For the text-containing cell, return its midpoint in (x, y) coordinate format. 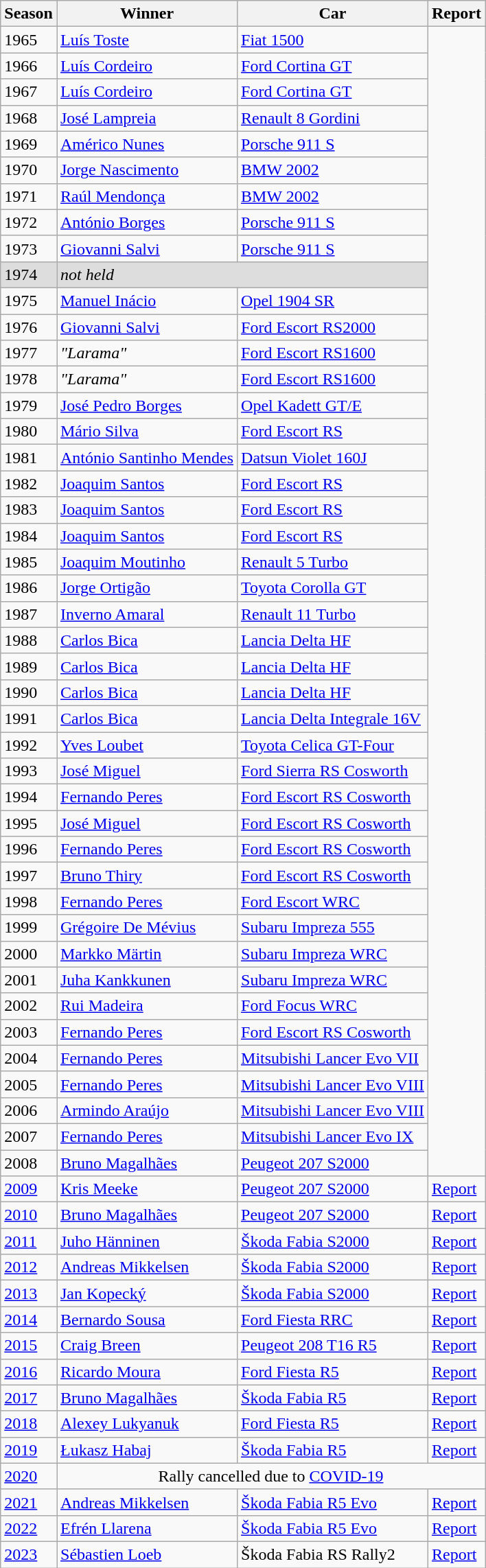
2004 (29, 1058)
2012 (29, 1267)
1976 (29, 327)
1977 (29, 353)
1985 (29, 562)
Ford Escort WRC (333, 902)
José Pedro Borges (147, 406)
2019 (29, 1450)
Subaru Impreza 555 (333, 928)
1980 (29, 432)
Lancia Delta Integrale 16V (333, 718)
2007 (29, 1136)
2001 (29, 980)
1969 (29, 144)
2011 (29, 1241)
Juha Kankkunen (147, 980)
1975 (29, 301)
1983 (29, 510)
1990 (29, 692)
Car (333, 14)
Datsun Violet 160J (333, 458)
Rui Madeira (147, 1006)
Grégoire De Mévius (147, 928)
1988 (29, 640)
1973 (29, 248)
Mitsubishi Lancer Evo VII (333, 1058)
1991 (29, 718)
2008 (29, 1163)
1978 (29, 379)
Joaquim Moutinho (147, 562)
1989 (29, 666)
Bruno Thiry (147, 876)
Renault 11 Turbo (333, 614)
1971 (29, 196)
Efrén Llarena (147, 1528)
Renault 8 Gordini (333, 118)
1967 (29, 92)
2003 (29, 1032)
Ricardo Moura (147, 1372)
1966 (29, 66)
Raúl Mendonça (147, 196)
Alexey Lukyanuk (147, 1424)
Luís Toste (147, 40)
2009 (29, 1189)
Juho Hänninen (147, 1241)
Ford Escort RS2000 (333, 327)
2005 (29, 1084)
Season (29, 14)
Toyota Corolla GT (333, 588)
Markko Märtin (147, 954)
2023 (29, 1554)
Jorge Nascimento (147, 170)
Fiat 1500 (333, 40)
Américo Nunes (147, 144)
1986 (29, 588)
Yves Loubet (147, 745)
2021 (29, 1502)
1974 (29, 274)
1998 (29, 902)
Bernardo Sousa (147, 1320)
2018 (29, 1424)
1997 (29, 876)
Ford Fiesta RRC (333, 1320)
José Lampreia (147, 118)
António Borges (147, 222)
2015 (29, 1346)
1965 (29, 40)
2020 (29, 1476)
1999 (29, 928)
1992 (29, 745)
Opel Kadett GT/E (333, 406)
2016 (29, 1372)
2002 (29, 1006)
1970 (29, 170)
Mitsubishi Lancer Evo IX (333, 1136)
not held (242, 274)
2022 (29, 1528)
António Santinho Mendes (147, 458)
1995 (29, 823)
Craig Breen (147, 1346)
1996 (29, 850)
Ford Sierra RS Cosworth (333, 771)
Armindo Araújo (147, 1110)
Łukasz Habaj (147, 1450)
2010 (29, 1215)
Sébastien Loeb (147, 1554)
Ford Focus WRC (333, 1006)
Kris Meeke (147, 1189)
2013 (29, 1294)
1972 (29, 222)
Inverno Amaral (147, 614)
2014 (29, 1320)
2006 (29, 1110)
Winner (147, 14)
Renault 5 Turbo (333, 562)
1993 (29, 771)
2017 (29, 1398)
1994 (29, 797)
Jan Kopecký (147, 1294)
1979 (29, 406)
Opel 1904 SR (333, 301)
Toyota Celica GT-Four (333, 745)
2000 (29, 954)
Peugeot 208 T16 R5 (333, 1346)
1968 (29, 118)
Škoda Fabia RS Rally2 (333, 1554)
1987 (29, 614)
Mário Silva (147, 432)
Manuel Inácio (147, 301)
1981 (29, 458)
Jorge Ortigão (147, 588)
Rally cancelled due to COVID-19 (270, 1476)
1984 (29, 536)
1982 (29, 484)
